Extract the [x, y] coordinate from the center of the cell holding the provided text.  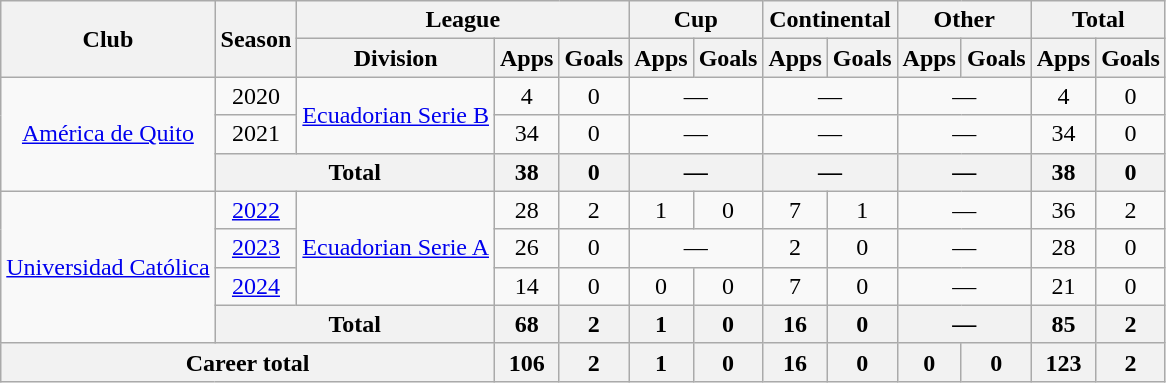
Division [396, 58]
106 [527, 362]
Universidad Católica [108, 267]
36 [1063, 210]
Cup [696, 20]
Other [964, 20]
85 [1063, 324]
2021 [256, 134]
Career total [248, 362]
2023 [256, 248]
26 [527, 248]
América de Quito [108, 134]
Club [108, 39]
68 [527, 324]
League [463, 20]
2022 [256, 210]
2024 [256, 286]
Ecuadorian Serie B [396, 115]
2020 [256, 96]
Continental [830, 20]
21 [1063, 286]
14 [527, 286]
Ecuadorian Serie A [396, 248]
123 [1063, 362]
Season [256, 39]
